Locate the cell with the specified text and output its [x, y] center coordinate. 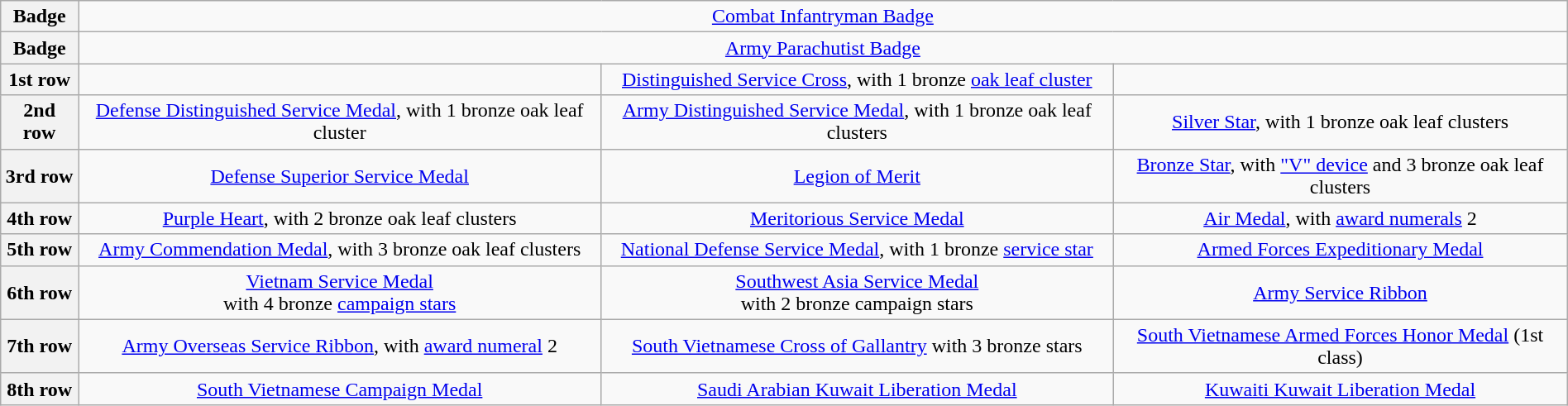
5th row [40, 250]
Vietnam Service Medalwith 4 bronze campaign stars [340, 293]
Legion of Merit [857, 175]
Army Distinguished Service Medal, with 1 bronze oak leaf clusters [857, 122]
Air Medal, with award numerals 2 [1340, 218]
South Vietnamese Campaign Medal [340, 389]
Army Service Ribbon [1340, 293]
South Vietnamese Cross of Gallantry with 3 bronze stars [857, 346]
2nd row [40, 122]
Bronze Star, with "V" device and 3 bronze oak leaf clusters [1340, 175]
Meritorious Service Medal [857, 218]
Defense Superior Service Medal [340, 175]
Armed Forces Expeditionary Medal [1340, 250]
National Defense Service Medal, with 1 bronze service star [857, 250]
Combat Infantryman Badge [824, 17]
Army Parachutist Badge [824, 48]
Saudi Arabian Kuwait Liberation Medal [857, 389]
4th row [40, 218]
South Vietnamese Armed Forces Honor Medal (1st class) [1340, 346]
1st row [40, 79]
Defense Distinguished Service Medal, with 1 bronze oak leaf cluster [340, 122]
Distinguished Service Cross, with 1 bronze oak leaf cluster [857, 79]
Silver Star, with 1 bronze oak leaf clusters [1340, 122]
Army Overseas Service Ribbon, with award numeral 2 [340, 346]
Southwest Asia Service Medalwith 2 bronze campaign stars [857, 293]
3rd row [40, 175]
Kuwaiti Kuwait Liberation Medal [1340, 389]
Army Commendation Medal, with 3 bronze oak leaf clusters [340, 250]
8th row [40, 389]
6th row [40, 293]
7th row [40, 346]
Purple Heart, with 2 bronze oak leaf clusters [340, 218]
